Search for the cell housing the specified text and yield its (x, y) center coordinate. 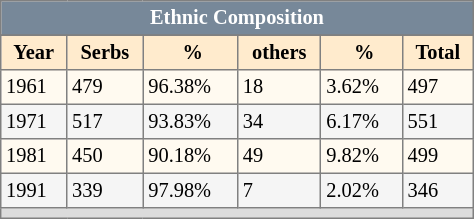
9.82% (362, 156)
7 (279, 190)
Year (34, 52)
90.18% (190, 156)
Serbs (105, 52)
1961 (34, 87)
18 (279, 87)
517 (105, 121)
551 (438, 121)
6.17% (362, 121)
497 (438, 87)
450 (105, 156)
96.38% (190, 87)
3.62% (362, 87)
97.98% (190, 190)
others (279, 52)
346 (438, 190)
1991 (34, 190)
2.02% (362, 190)
1981 (34, 156)
93.83% (190, 121)
49 (279, 156)
34 (279, 121)
499 (438, 156)
1971 (34, 121)
Total (438, 52)
Ethnic Composition (237, 18)
339 (105, 190)
479 (105, 87)
